Return (X, Y) of the center of cell containing provided text 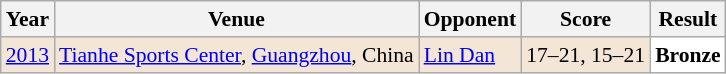
Lin Dan (470, 55)
Year (28, 19)
Opponent (470, 19)
17–21, 15–21 (586, 55)
Bronze (688, 55)
Score (586, 19)
2013 (28, 55)
Tianhe Sports Center, Guangzhou, China (236, 55)
Venue (236, 19)
Result (688, 19)
